Return [x, y] of the center of cell containing provided text 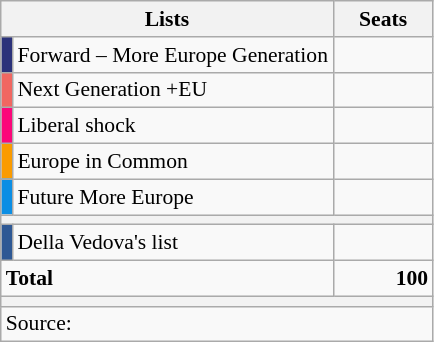
Liberal shock [172, 126]
Future More Europe [172, 197]
Total [167, 279]
Lists [167, 19]
Europe in Common [172, 162]
Della Vedova's list [172, 243]
100 [383, 279]
Source: [217, 324]
Forward – More Europe Generation [172, 55]
Seats [383, 19]
Next Generation +EU [172, 90]
